Locate the cell with the specified text and output its [x, y] center coordinate. 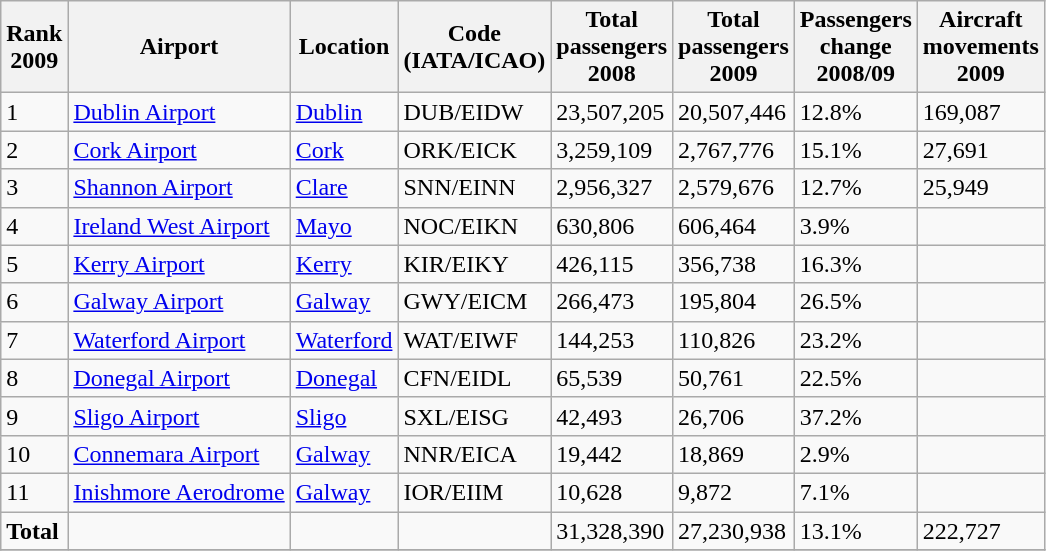
426,115 [612, 264]
12.8% [856, 112]
WAT/EIWF [474, 340]
Donegal Airport [179, 378]
23,507,205 [612, 112]
22.5% [856, 378]
SNN/EINN [474, 188]
8 [34, 378]
7.1% [856, 492]
Code(IATA/ICAO) [474, 47]
23.2% [856, 340]
Totalpassengers2008 [612, 47]
IOR/EIIM [474, 492]
26,706 [734, 416]
2,579,676 [734, 188]
356,738 [734, 264]
Dublin [344, 112]
1 [34, 112]
2,956,327 [612, 188]
Cork Airport [179, 150]
Mayo [344, 226]
2.9% [856, 454]
Connemara Airport [179, 454]
Inishmore Aerodrome [179, 492]
266,473 [612, 302]
26.5% [856, 302]
KIR/EIKY [474, 264]
19,442 [612, 454]
Waterford Airport [179, 340]
NNR/EICA [474, 454]
Shannon Airport [179, 188]
Rank2009 [34, 47]
3.9% [856, 226]
3,259,109 [612, 150]
Sligo [344, 416]
2,767,776 [734, 150]
5 [34, 264]
65,539 [612, 378]
Totalpassengers2009 [734, 47]
10,628 [612, 492]
ORK/EICK [474, 150]
Location [344, 47]
CFN/EIDL [474, 378]
16.3% [856, 264]
169,087 [980, 112]
Sligo Airport [179, 416]
6 [34, 302]
7 [34, 340]
12.7% [856, 188]
Ireland West Airport [179, 226]
Cork [344, 150]
27,691 [980, 150]
18,869 [734, 454]
2 [34, 150]
25,949 [980, 188]
50,761 [734, 378]
10 [34, 454]
37.2% [856, 416]
20,507,446 [734, 112]
11 [34, 492]
Kerry Airport [179, 264]
630,806 [612, 226]
222,727 [980, 531]
606,464 [734, 226]
3 [34, 188]
NOC/EIKN [474, 226]
GWY/EICM [474, 302]
13.1% [856, 531]
42,493 [612, 416]
15.1% [856, 150]
Aircraftmovements2009 [980, 47]
Passengerschange2008/09 [856, 47]
Galway Airport [179, 302]
110,826 [734, 340]
9,872 [734, 492]
Clare [344, 188]
Dublin Airport [179, 112]
9 [34, 416]
Waterford [344, 340]
4 [34, 226]
Total [34, 531]
27,230,938 [734, 531]
Kerry [344, 264]
DUB/EIDW [474, 112]
144,253 [612, 340]
Airport [179, 47]
195,804 [734, 302]
Donegal [344, 378]
31,328,390 [612, 531]
SXL/EISG [474, 416]
